Output the [X, Y] coordinate of the center of the cell containing the given text.  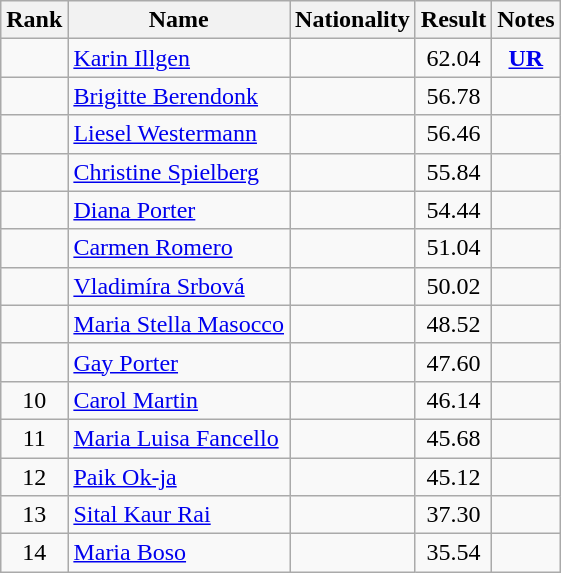
Maria Stella Masocco [179, 324]
46.14 [453, 400]
11 [34, 438]
Carol Martin [179, 400]
50.02 [453, 286]
48.52 [453, 324]
Christine Spielberg [179, 172]
45.12 [453, 477]
14 [34, 553]
Notes [526, 20]
56.46 [453, 134]
Nationality [353, 20]
56.78 [453, 96]
Karin Illgen [179, 58]
55.84 [453, 172]
37.30 [453, 515]
10 [34, 400]
45.68 [453, 438]
13 [34, 515]
Result [453, 20]
51.04 [453, 248]
Diana Porter [179, 210]
54.44 [453, 210]
Brigitte Berendonk [179, 96]
62.04 [453, 58]
Maria Boso [179, 553]
Rank [34, 20]
12 [34, 477]
Liesel Westermann [179, 134]
Maria Luisa Fancello [179, 438]
47.60 [453, 362]
Sital Kaur Rai [179, 515]
UR [526, 58]
Name [179, 20]
Vladimíra Srbová [179, 286]
Gay Porter [179, 362]
35.54 [453, 553]
Paik Ok-ja [179, 477]
Carmen Romero [179, 248]
